Provide the (X, Y) coordinate of the cell's center where the given text is located.  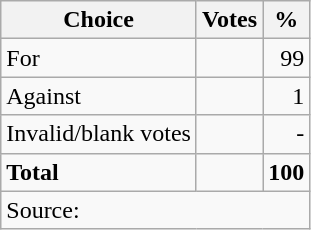
Choice (99, 20)
100 (286, 172)
Invalid/blank votes (99, 134)
1 (286, 96)
- (286, 134)
Against (99, 96)
For (99, 58)
Votes (229, 20)
99 (286, 58)
Source: (156, 210)
Total (99, 172)
% (286, 20)
